For the text-containing cell, return its midpoint in (X, Y) coordinate format. 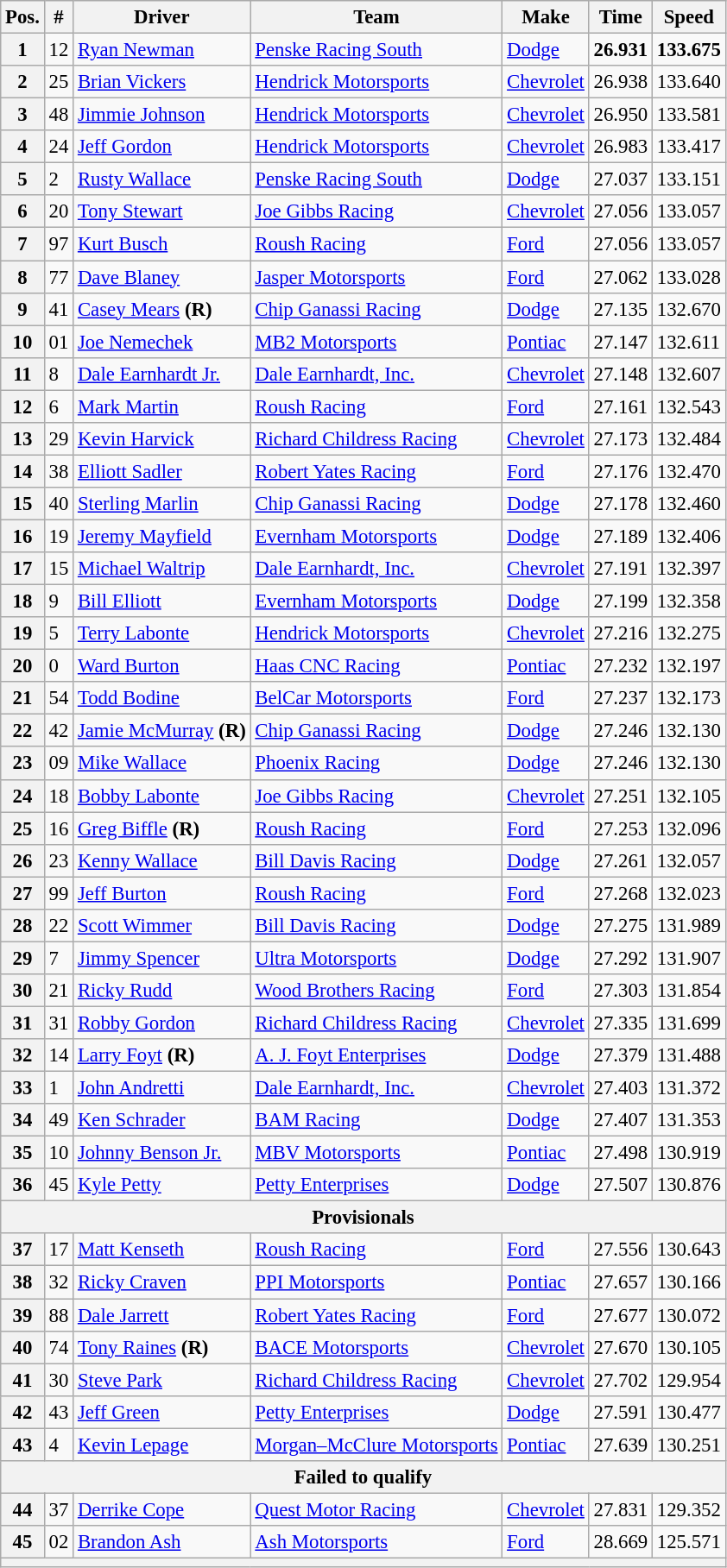
133.417 (689, 147)
26.983 (620, 147)
Phoenix Racing (376, 764)
27.335 (620, 1023)
Team (376, 17)
0 (59, 666)
49 (59, 1120)
Steve Park (162, 1380)
133.581 (689, 115)
Mike Wallace (162, 764)
Jimmy Spencer (162, 958)
27.148 (620, 374)
132.484 (689, 439)
Sterling Marlin (162, 504)
54 (59, 698)
Johnny Benson Jr. (162, 1153)
27.178 (620, 504)
132.173 (689, 698)
133.675 (689, 50)
131.854 (689, 991)
27.268 (620, 893)
130.166 (689, 1282)
132.197 (689, 666)
132.358 (689, 601)
88 (59, 1315)
BACE Motorsports (376, 1347)
11 (22, 374)
Quest Motor Racing (376, 1509)
Ricky Rudd (162, 991)
27.147 (620, 342)
131.699 (689, 1023)
129.954 (689, 1380)
27.261 (620, 860)
Jeff Green (162, 1412)
Wood Brothers Racing (376, 991)
Dale Jarrett (162, 1315)
130.643 (689, 1250)
02 (59, 1542)
99 (59, 893)
Tony Stewart (162, 211)
Jasper Motorsports (376, 277)
27.237 (620, 698)
BAM Racing (376, 1120)
01 (59, 342)
Morgan–McClure Motorsports (376, 1445)
Provisionals (363, 1218)
3 (22, 115)
Kevin Lepage (162, 1445)
Pos. (22, 17)
131.488 (689, 1055)
27.657 (620, 1282)
PPI Motorsports (376, 1282)
Joe Nemechek (162, 342)
132.057 (689, 860)
27.303 (620, 991)
27.037 (620, 179)
Larry Foyt (R) (162, 1055)
132.460 (689, 504)
Ash Motorsports (376, 1542)
26.938 (620, 82)
27.062 (620, 277)
74 (59, 1347)
John Andretti (162, 1088)
Michael Waltrip (162, 569)
27.403 (620, 1088)
A. J. Foyt Enterprises (376, 1055)
130.105 (689, 1347)
Kurt Busch (162, 244)
27.831 (620, 1509)
Terry Labonte (162, 633)
27.199 (620, 601)
28 (22, 926)
132.543 (689, 406)
Failed to qualify (363, 1477)
Dale Earnhardt Jr. (162, 374)
131.907 (689, 958)
27.556 (620, 1250)
MB2 Motorsports (376, 342)
27.498 (620, 1153)
Derrike Cope (162, 1509)
36 (22, 1185)
132.023 (689, 893)
27.670 (620, 1347)
Jeff Gordon (162, 147)
Driver (162, 17)
132.611 (689, 342)
MBV Motorsports (376, 1153)
27.216 (620, 633)
132.607 (689, 374)
Kenny Wallace (162, 860)
27.292 (620, 958)
27 (22, 893)
132.406 (689, 536)
132.105 (689, 796)
Greg Biffle (R) (162, 828)
Kevin Harvick (162, 439)
Make (546, 17)
Casey Mears (R) (162, 309)
Time (620, 17)
34 (22, 1120)
27.135 (620, 309)
Elliott Sadler (162, 471)
27.161 (620, 406)
Speed (689, 17)
131.989 (689, 926)
26.931 (620, 50)
Dave Blaney (162, 277)
Kyle Petty (162, 1185)
27.677 (620, 1315)
27.232 (620, 666)
Jimmie Johnson (162, 115)
44 (22, 1509)
26 (22, 860)
133.028 (689, 277)
BelCar Motorsports (376, 698)
28.669 (620, 1542)
Ryan Newman (162, 50)
# (59, 17)
132.670 (689, 309)
Robby Gordon (162, 1023)
132.470 (689, 471)
130.919 (689, 1153)
130.251 (689, 1445)
09 (59, 764)
Todd Bodine (162, 698)
27.407 (620, 1120)
Ward Burton (162, 666)
133.151 (689, 179)
27.189 (620, 536)
Tony Raines (R) (162, 1347)
35 (22, 1153)
27.191 (620, 569)
Brian Vickers (162, 82)
130.072 (689, 1315)
27.702 (620, 1380)
48 (59, 115)
27.379 (620, 1055)
132.397 (689, 569)
27.253 (620, 828)
Ultra Motorsports (376, 958)
27.173 (620, 439)
131.372 (689, 1088)
Bobby Labonte (162, 796)
Ken Schrader (162, 1120)
132.096 (689, 828)
27.507 (620, 1185)
Matt Kenseth (162, 1250)
26.950 (620, 115)
77 (59, 277)
33 (22, 1088)
Ricky Craven (162, 1282)
27.275 (620, 926)
13 (22, 439)
Bill Elliott (162, 601)
129.352 (689, 1509)
Scott Wimmer (162, 926)
Rusty Wallace (162, 179)
Jamie McMurray (R) (162, 731)
27.251 (620, 796)
130.876 (689, 1185)
130.477 (689, 1412)
Haas CNC Racing (376, 666)
132.275 (689, 633)
133.640 (689, 82)
27.176 (620, 471)
97 (59, 244)
131.353 (689, 1120)
27.639 (620, 1445)
125.571 (689, 1542)
Mark Martin (162, 406)
27.591 (620, 1412)
39 (22, 1315)
Jeremy Mayfield (162, 536)
Jeff Burton (162, 893)
Brandon Ash (162, 1542)
